Return (X, Y) of the center of cell containing provided text 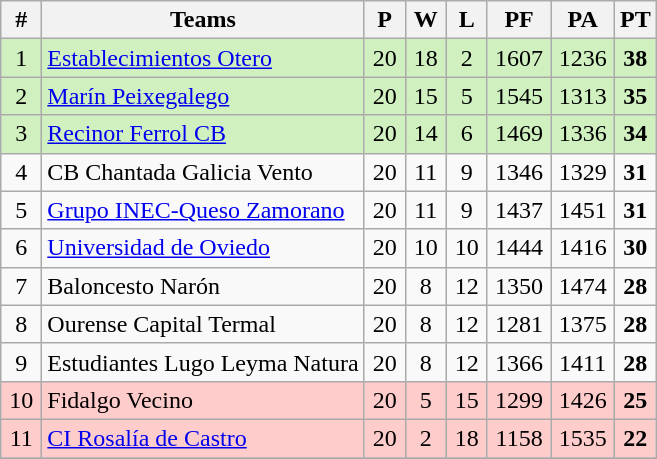
1469 (519, 134)
38 (635, 58)
1329 (583, 172)
1299 (519, 400)
30 (635, 248)
1535 (583, 438)
1346 (519, 172)
# (22, 20)
Teams (203, 20)
1545 (519, 96)
Marín Peixegalego (203, 96)
1375 (583, 324)
14 (426, 134)
PF (519, 20)
35 (635, 96)
Baloncesto Narón (203, 286)
PT (635, 20)
1411 (583, 362)
Fidalgo Vecino (203, 400)
CI Rosalía de Castro (203, 438)
1336 (583, 134)
4 (22, 172)
Recinor Ferrol CB (203, 134)
1236 (583, 58)
34 (635, 134)
1313 (583, 96)
1451 (583, 210)
1426 (583, 400)
L (466, 20)
1437 (519, 210)
PA (583, 20)
CB Chantada Galicia Vento (203, 172)
W (426, 20)
Universidad de Oviedo (203, 248)
3 (22, 134)
Grupo INEC-Queso Zamorano (203, 210)
1444 (519, 248)
Estudiantes Lugo Leyma Natura (203, 362)
25 (635, 400)
7 (22, 286)
1158 (519, 438)
1 (22, 58)
Establecimientos Otero (203, 58)
1366 (519, 362)
Ourense Capital Termal (203, 324)
P (384, 20)
1607 (519, 58)
1416 (583, 248)
1474 (583, 286)
1350 (519, 286)
22 (635, 438)
1281 (519, 324)
